Pinpoint the cell where the given text exists, returning its (X, Y) midpoint coordinate. 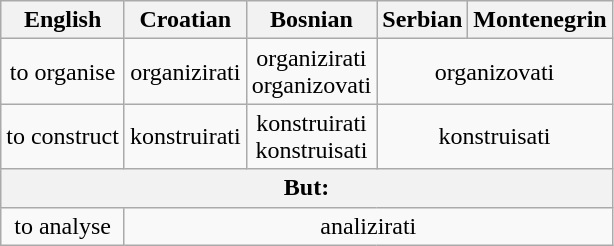
Montenegrin (540, 20)
to construct (63, 136)
analizirati (368, 226)
But: (306, 188)
Croatian (185, 20)
konstruiratikonstruisati (312, 136)
konstruirati (185, 136)
konstruisati (494, 136)
organizovati (494, 72)
to analyse (63, 226)
organizirati (185, 72)
English (63, 20)
organiziratiorganizovati (312, 72)
Bosnian (312, 20)
Serbian (422, 20)
to organise (63, 72)
